Detect which cell encompasses the target text, then output its [x, y] center coordinate. 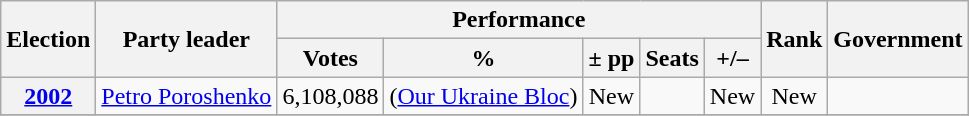
Petro Poroshenko [186, 96]
6,108,088 [330, 96]
2002 [48, 96]
Rank [794, 39]
Government [898, 39]
Votes [330, 58]
± pp [612, 58]
Party leader [186, 39]
+/– [732, 58]
Election [48, 39]
Performance [519, 20]
(Our Ukraine Bloc) [484, 96]
Seats [672, 58]
% [484, 58]
